Return [x, y] of the center of cell containing provided text 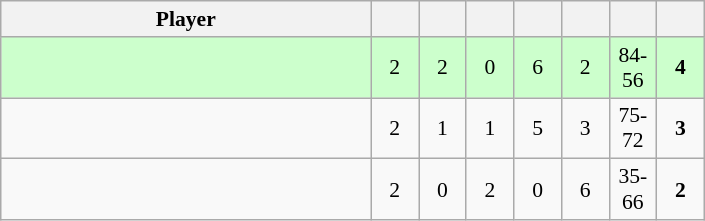
84-56 [633, 68]
Player [186, 19]
75-72 [633, 128]
4 [681, 68]
5 [538, 128]
35-66 [633, 190]
